Return (x, y) of the center of cell containing provided text 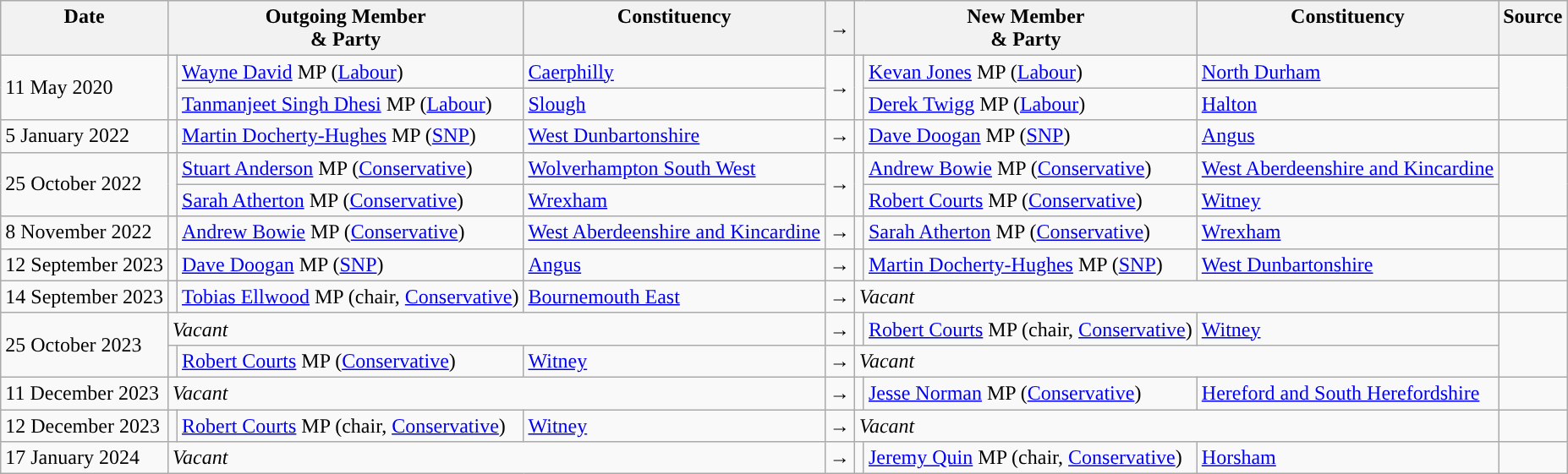
Caerphilly (674, 72)
Date (85, 29)
New Member& Party (1025, 29)
Bournemouth East (674, 297)
12 September 2023 (85, 264)
Stuart Anderson MP (Conservative) (350, 168)
Jeremy Quin MP (chair, Conservative) (1030, 458)
Outgoing Member& Party (345, 29)
Hereford and South Herefordshire (1347, 393)
14 September 2023 (85, 297)
North Durham (1347, 72)
Halton (1347, 104)
17 January 2024 (85, 458)
Tanmanjeet Singh Dhesi MP (Labour) (350, 104)
Wolverhampton South West (674, 168)
Jesse Norman MP (Conservative) (1030, 393)
25 October 2022 (85, 184)
12 December 2023 (85, 425)
11 December 2023 (85, 393)
8 November 2022 (85, 232)
25 October 2023 (85, 345)
Slough (674, 104)
Horsham (1347, 458)
Tobias Ellwood MP (chair, Conservative) (350, 297)
Source (1532, 29)
Kevan Jones MP (Labour) (1030, 72)
5 January 2022 (85, 136)
Derek Twigg MP (Labour) (1030, 104)
11 May 2020 (85, 88)
Wayne David MP (Labour) (350, 72)
